Return (X, Y) of the center of cell containing provided text 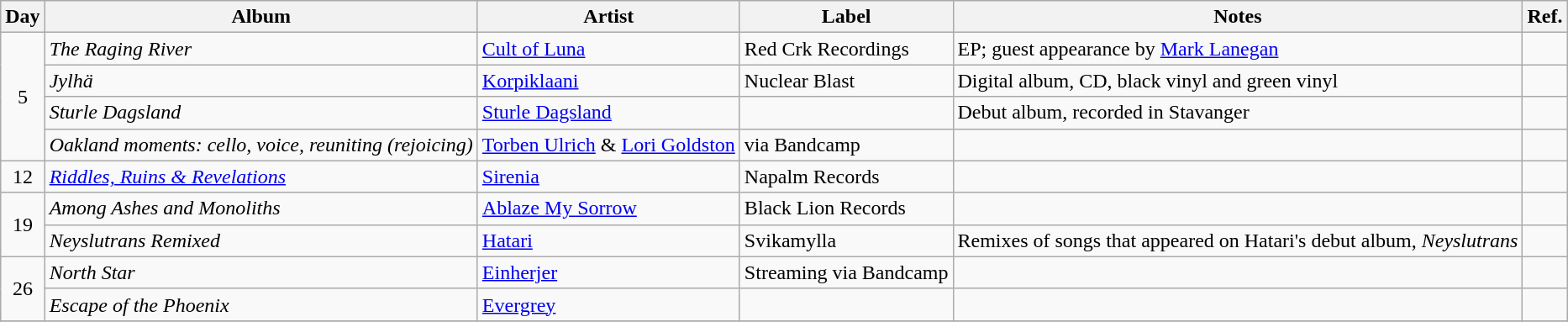
Torben Ulrich & Lori Goldston (608, 145)
Streaming via Bandcamp (846, 272)
Svikamylla (846, 240)
Korpiklaani (608, 81)
North Star (260, 272)
Debut album, recorded in Stavanger (1238, 113)
12 (23, 177)
Black Lion Records (846, 209)
19 (23, 224)
Evergrey (608, 304)
Among Ashes and Monoliths (260, 209)
Ref. (1544, 17)
Hatari (608, 240)
5 (23, 97)
Sirenia (608, 177)
Label (846, 17)
via Bandcamp (846, 145)
Nuclear Blast (846, 81)
EP; guest appearance by Mark Lanegan (1238, 49)
Artist (608, 17)
Neyslutrans Remixed (260, 240)
Red Crk Recordings (846, 49)
The Raging River (260, 49)
Digital album, CD, black vinyl and green vinyl (1238, 81)
Notes (1238, 17)
Cult of Luna (608, 49)
Day (23, 17)
Ablaze My Sorrow (608, 209)
Oakland moments: cello, voice, reuniting (rejoicing) (260, 145)
26 (23, 288)
Escape of the Phoenix (260, 304)
Riddles, Ruins & Revelations (260, 177)
Napalm Records (846, 177)
Jylhä (260, 81)
Remixes of songs that appeared on Hatari's debut album, Neyslutrans (1238, 240)
Album (260, 17)
Einherjer (608, 272)
